From the cell containing the given text, extract its center point as (X, Y) coordinate. 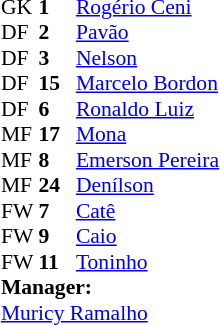
8 (57, 160)
3 (57, 58)
Nelson (148, 58)
Marcelo Bordon (148, 83)
Pavão (148, 33)
Caio (148, 237)
17 (57, 135)
9 (57, 237)
Ronaldo Luiz (148, 109)
Toninho (148, 262)
Emerson Pereira (148, 160)
24 (57, 185)
15 (57, 83)
11 (57, 262)
Denílson (148, 185)
7 (57, 211)
Manager: (110, 287)
6 (57, 109)
Catê (148, 211)
Mona (148, 135)
2 (57, 33)
